Pinpoint the cell where the given text exists, returning its [x, y] midpoint coordinate. 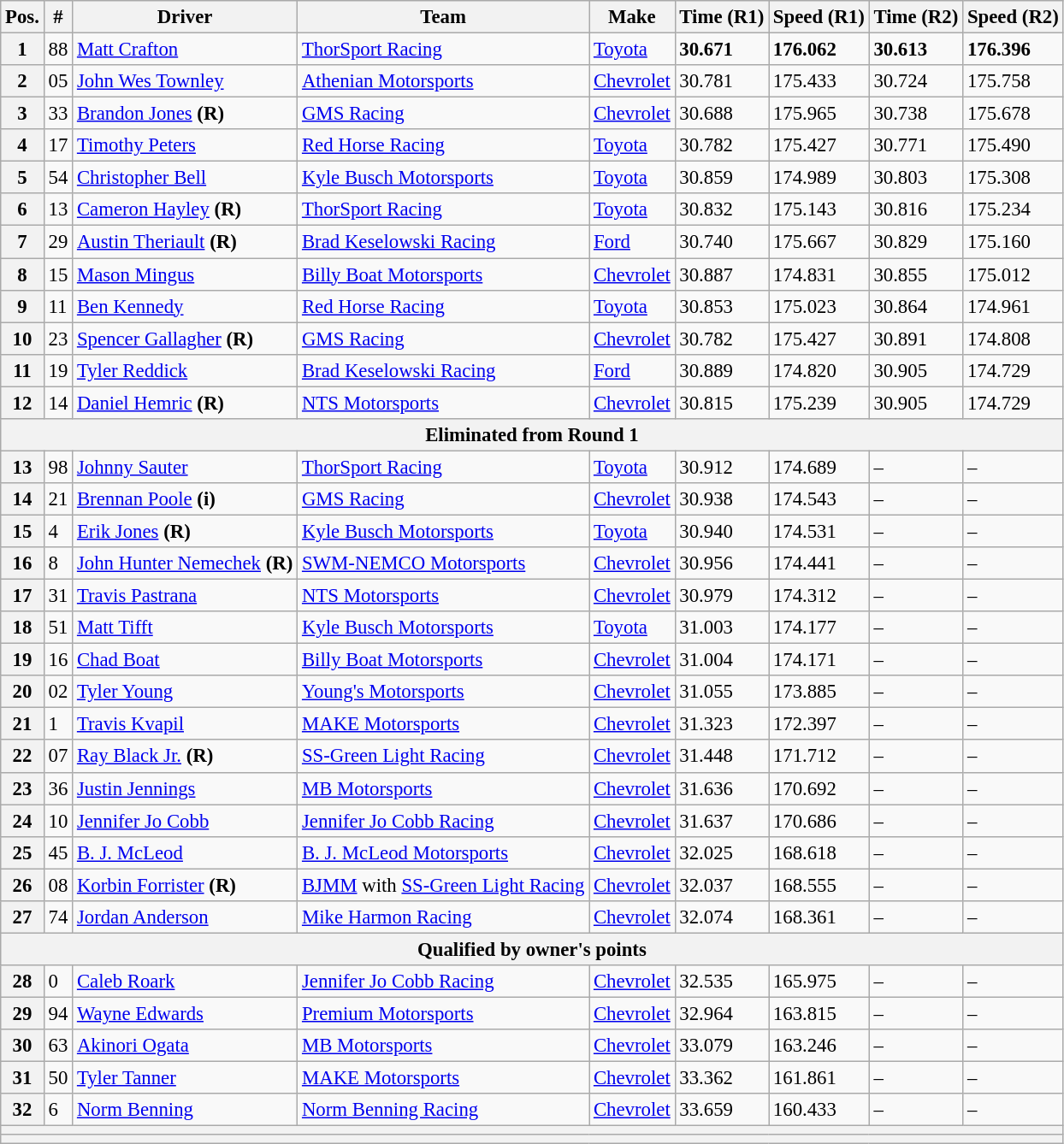
175.965 [819, 114]
Tyler Young [185, 692]
John Wes Townley [185, 81]
Travis Kvapil [185, 724]
160.433 [819, 1110]
32.037 [722, 885]
John Hunter Nemechek (R) [185, 563]
Make [632, 17]
5 [22, 178]
Akinori Ogata [185, 1046]
Brennan Poole (i) [185, 499]
12 [22, 403]
20 [22, 692]
Wayne Edwards [185, 1013]
Korbin Forrister (R) [185, 885]
174.689 [819, 467]
31.003 [722, 628]
32.025 [722, 852]
Daniel Hemric (R) [185, 403]
31.637 [722, 821]
9 [22, 306]
50 [58, 1078]
B. J. McLeod [185, 852]
163.815 [819, 1013]
30.771 [916, 145]
Pos. [22, 17]
175.012 [1014, 274]
BJMM with SS-Green Light Racing [443, 885]
174.961 [1014, 306]
2 [22, 81]
07 [58, 757]
22 [22, 757]
168.555 [819, 885]
30.803 [916, 178]
30 [22, 1046]
30.688 [722, 114]
174.312 [819, 596]
165.975 [819, 982]
45 [58, 852]
0 [58, 982]
175.758 [1014, 81]
30.891 [916, 339]
30.613 [916, 50]
30.912 [722, 467]
172.397 [819, 724]
Cameron Hayley (R) [185, 209]
30.859 [722, 178]
30.889 [722, 370]
175.678 [1014, 114]
33.659 [722, 1110]
175.490 [1014, 145]
Speed (R1) [819, 17]
Travis Pastrana [185, 596]
Erik Jones (R) [185, 531]
25 [22, 852]
175.308 [1014, 178]
170.686 [819, 821]
174.531 [819, 531]
74 [58, 917]
05 [58, 81]
Timothy Peters [185, 145]
168.361 [819, 917]
174.820 [819, 370]
30.815 [722, 403]
54 [58, 178]
33.362 [722, 1078]
18 [22, 628]
30.829 [916, 242]
08 [58, 885]
175.667 [819, 242]
63 [58, 1046]
Brandon Jones (R) [185, 114]
31.004 [722, 660]
Caleb Roark [185, 982]
Driver [185, 17]
30.864 [916, 306]
Matt Crafton [185, 50]
Tyler Tanner [185, 1078]
Time (R1) [722, 17]
30.816 [916, 209]
176.396 [1014, 50]
30.940 [722, 531]
# [58, 17]
Norm Benning [185, 1110]
Johnny Sauter [185, 467]
32.074 [722, 917]
Speed (R2) [1014, 17]
36 [58, 788]
Young's Motorsports [443, 692]
174.177 [819, 628]
161.861 [819, 1078]
31.323 [722, 724]
30.979 [722, 596]
Premium Motorsports [443, 1013]
94 [58, 1013]
Time (R2) [916, 17]
174.989 [819, 178]
27 [22, 917]
30.853 [722, 306]
30.938 [722, 499]
175.433 [819, 81]
30.781 [722, 81]
33 [58, 114]
Spencer Gallagher (R) [185, 339]
175.239 [819, 403]
174.441 [819, 563]
175.143 [819, 209]
Ben Kennedy [185, 306]
171.712 [819, 757]
32 [22, 1110]
Jennifer Jo Cobb [185, 821]
Mason Mingus [185, 274]
32.535 [722, 982]
175.160 [1014, 242]
30.832 [722, 209]
31.055 [722, 692]
174.171 [819, 660]
Justin Jennings [185, 788]
30.956 [722, 563]
B. J. McLeod Motorsports [443, 852]
176.062 [819, 50]
26 [22, 885]
175.023 [819, 306]
24 [22, 821]
175.234 [1014, 209]
28 [22, 982]
31.448 [722, 757]
Qualified by owner's points [532, 949]
Christopher Bell [185, 178]
174.543 [819, 499]
3 [22, 114]
174.831 [819, 274]
30.887 [722, 274]
Tyler Reddick [185, 370]
Team [443, 17]
30.738 [916, 114]
51 [58, 628]
33.079 [722, 1046]
SWM-NEMCO Motorsports [443, 563]
32.964 [722, 1013]
30.740 [722, 242]
Mike Harmon Racing [443, 917]
31.636 [722, 788]
30.671 [722, 50]
Matt Tifft [185, 628]
98 [58, 467]
30.724 [916, 81]
174.808 [1014, 339]
SS-Green Light Racing [443, 757]
163.246 [819, 1046]
Norm Benning Racing [443, 1110]
170.692 [819, 788]
Jordan Anderson [185, 917]
173.885 [819, 692]
7 [22, 242]
Athenian Motorsports [443, 81]
Austin Theriault (R) [185, 242]
Chad Boat [185, 660]
168.618 [819, 852]
Ray Black Jr. (R) [185, 757]
30.855 [916, 274]
Eliminated from Round 1 [532, 435]
88 [58, 50]
02 [58, 692]
